Locate the cell with the specified text and output its (X, Y) center coordinate. 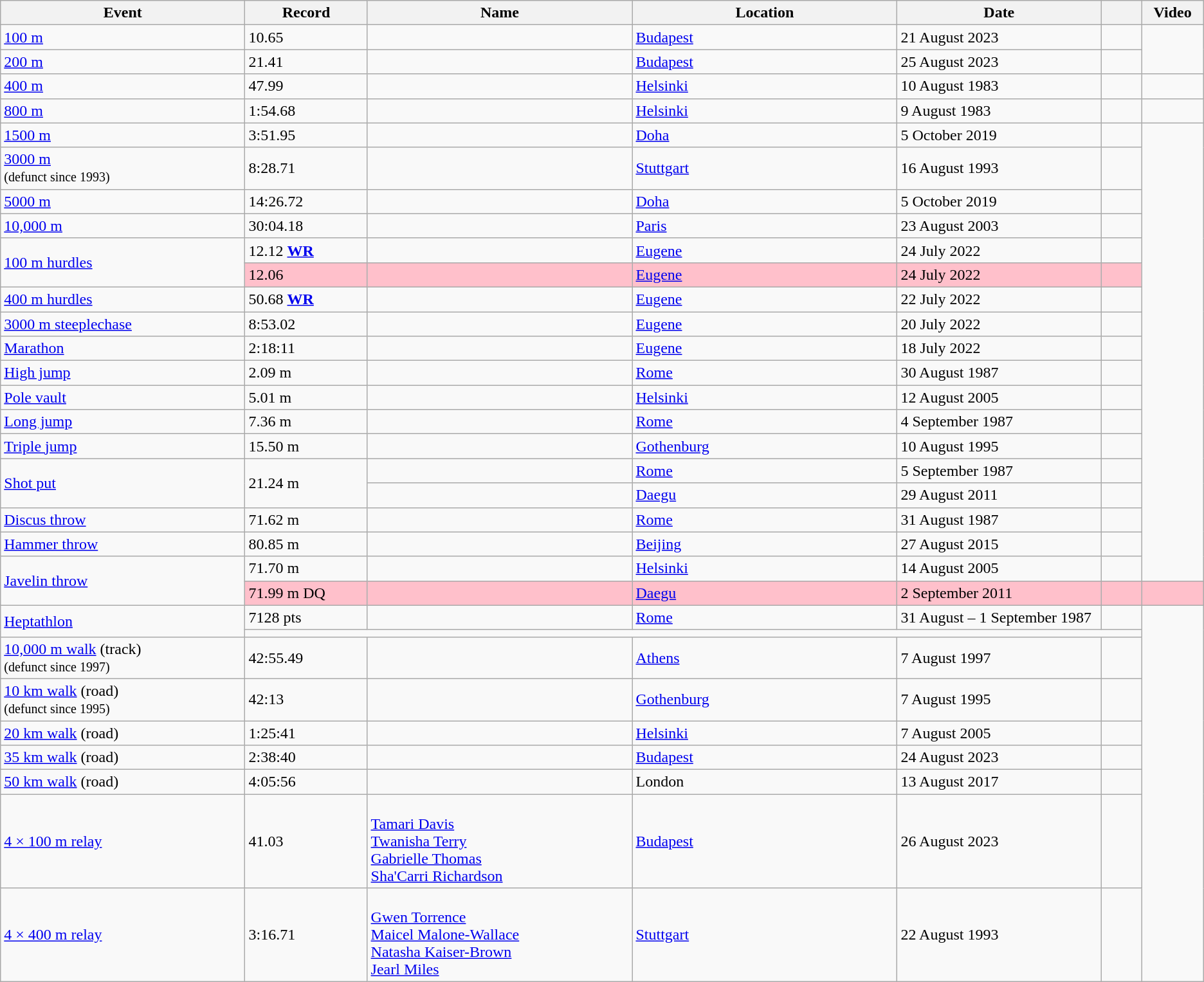
2:38:40 (306, 758)
200 m (123, 62)
Name (500, 13)
31 August 1987 (999, 520)
2.09 m (306, 373)
Event (123, 13)
800 m (123, 111)
Athens (765, 657)
22 August 1993 (999, 935)
Paris (765, 226)
30 August 1987 (999, 373)
25 August 2023 (999, 62)
71.70 m (306, 568)
22 July 2022 (999, 299)
Long jump (123, 422)
Marathon (123, 349)
50 km walk (road) (123, 782)
10.65 (306, 37)
35 km walk (road) (123, 758)
71.99 m DQ (306, 593)
20 July 2022 (999, 323)
7.36 m (306, 422)
7128 pts (306, 617)
2:18:11 (306, 349)
30:04.18 (306, 226)
24 August 2023 (999, 758)
42:55.49 (306, 657)
27 August 2015 (999, 544)
16 August 1993 (999, 168)
5.01 m (306, 397)
High jump (123, 373)
Discus throw (123, 520)
41.03 (306, 841)
10,000 m (123, 226)
12.06 (306, 275)
100 m hurdles (123, 262)
Javelin throw (123, 581)
Gwen TorrenceMaicel Malone-WallaceNatasha Kaiser-BrownJearl Miles (500, 935)
400 m hurdles (123, 299)
26 August 2023 (999, 841)
4 × 100 m relay (123, 841)
31 August – 1 September 1987 (999, 617)
London (765, 782)
10,000 m walk (track)(defunct since 1997) (123, 657)
20 km walk (road) (123, 732)
21.24 m (306, 483)
9 August 1983 (999, 111)
Heptathlon (123, 621)
10 August 1983 (999, 86)
80.85 m (306, 544)
4 September 1987 (999, 422)
3:16.71 (306, 935)
14 August 2005 (999, 568)
1:25:41 (306, 732)
10 km walk (road)(defunct since 1995) (123, 700)
71.62 m (306, 520)
23 August 2003 (999, 226)
Hammer throw (123, 544)
Date (999, 13)
3:51.95 (306, 135)
12.12 WR (306, 250)
21.41 (306, 62)
18 July 2022 (999, 349)
Beijing (765, 544)
3000 m(defunct since 1993) (123, 168)
8:53.02 (306, 323)
50.68 WR (306, 299)
1500 m (123, 135)
4 × 400 m relay (123, 935)
8:28.71 (306, 168)
7 August 1997 (999, 657)
21 August 2023 (999, 37)
Triple jump (123, 446)
Video (1172, 13)
Pole vault (123, 397)
14:26.72 (306, 201)
13 August 2017 (999, 782)
1:54.68 (306, 111)
Tamari DavisTwanisha TerryGabrielle ThomasSha'Carri Richardson (500, 841)
Location (765, 13)
42:13 (306, 700)
100 m (123, 37)
5 September 1987 (999, 471)
10 August 1995 (999, 446)
Shot put (123, 483)
Record (306, 13)
3000 m steeplechase (123, 323)
2 September 2011 (999, 593)
15.50 m (306, 446)
5000 m (123, 201)
4:05:56 (306, 782)
47.99 (306, 86)
29 August 2011 (999, 495)
7 August 1995 (999, 700)
12 August 2005 (999, 397)
400 m (123, 86)
7 August 2005 (999, 732)
